Find where the given text appears and provide that cell's center as (X, Y) coordinate. 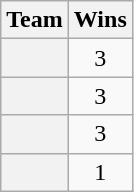
Team (35, 20)
1 (100, 172)
Wins (100, 20)
